Extract the (x, y) coordinate from the center of the cell holding the provided text.  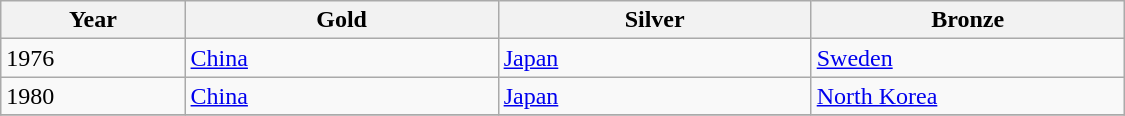
North Korea (968, 96)
Gold (342, 20)
Sweden (968, 58)
Silver (654, 20)
1980 (93, 96)
1976 (93, 58)
Year (93, 20)
Bronze (968, 20)
